Identify which cell holds the provided text, then report its (X, Y) central coordinate. 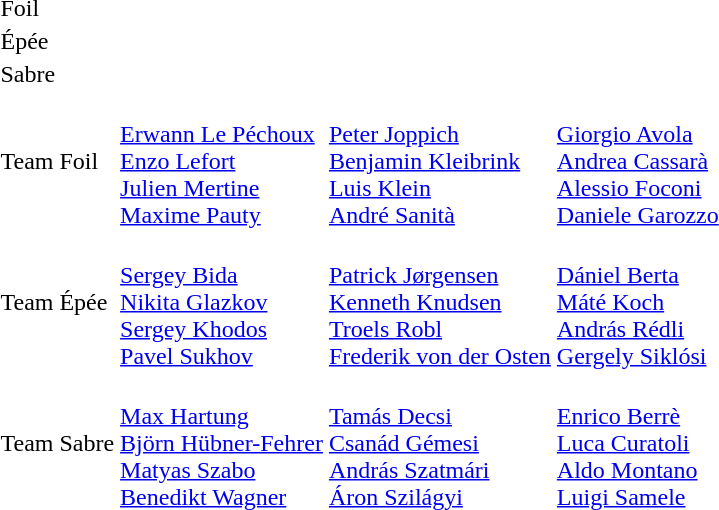
Erwann Le PéchouxEnzo LefortJulien MertineMaxime Pauty (222, 161)
Sergey BidaNikita GlazkovSergey KhodosPavel Sukhov (222, 302)
Peter JoppichBenjamin KleibrinkLuis KleinAndré Sanità (440, 161)
Patrick JørgensenKenneth KnudsenTroels RoblFrederik von der Osten (440, 302)
